Extract the (x, y) coordinate from the center of the cell holding the provided text.  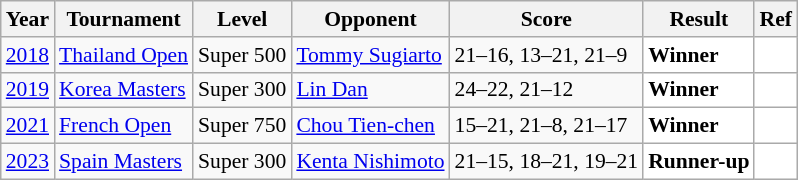
Thailand Open (124, 55)
24–22, 21–12 (547, 90)
21–16, 13–21, 21–9 (547, 55)
Spain Masters (124, 162)
Score (547, 19)
2023 (28, 162)
15–21, 21–8, 21–17 (547, 126)
Year (28, 19)
Tommy Sugiarto (370, 55)
Opponent (370, 19)
Korea Masters (124, 90)
Super 500 (242, 55)
Level (242, 19)
Ref (775, 19)
Lin Dan (370, 90)
Tournament (124, 19)
2021 (28, 126)
Kenta Nishimoto (370, 162)
21–15, 18–21, 19–21 (547, 162)
2018 (28, 55)
Result (698, 19)
Chou Tien-chen (370, 126)
French Open (124, 126)
Super 750 (242, 126)
2019 (28, 90)
Runner-up (698, 162)
